Locate the cell with the specified text and output its (x, y) center coordinate. 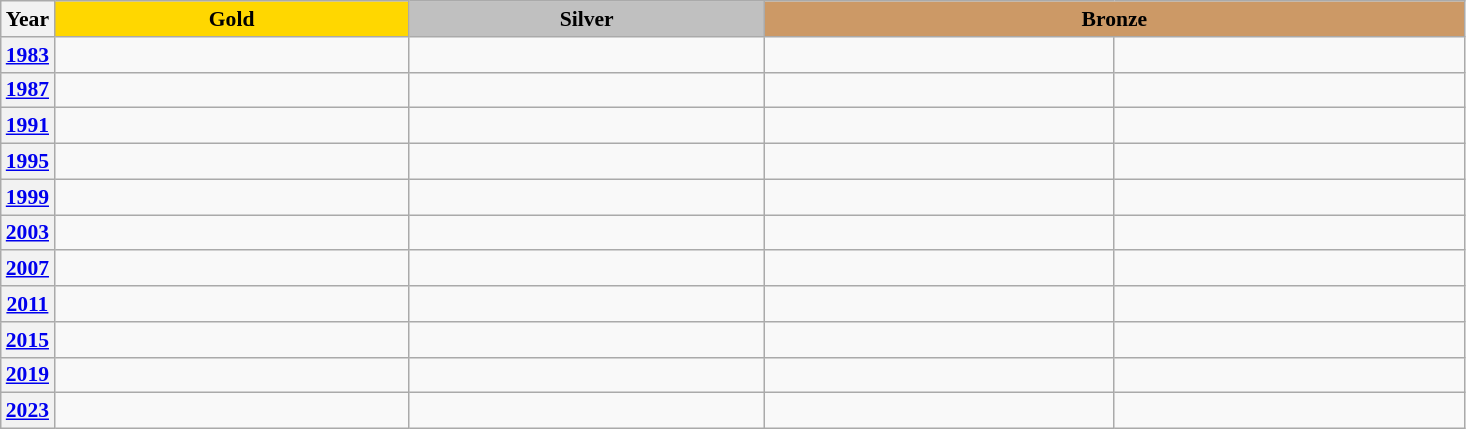
1999 (28, 197)
Gold (232, 19)
Year (28, 19)
Silver (586, 19)
2011 (28, 304)
1995 (28, 162)
1987 (28, 90)
1983 (28, 55)
2019 (28, 375)
2023 (28, 411)
2007 (28, 269)
2015 (28, 340)
2003 (28, 233)
1991 (28, 126)
Bronze (1114, 19)
